Detect which cell encompasses the target text, then output its [X, Y] center coordinate. 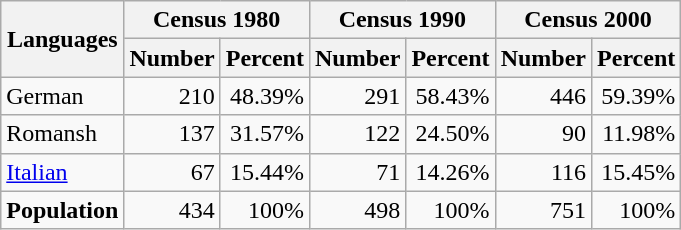
446 [543, 96]
434 [172, 210]
67 [172, 172]
59.39% [636, 96]
14.26% [450, 172]
122 [357, 134]
751 [543, 210]
Romansh [62, 134]
498 [357, 210]
48.39% [264, 96]
Census 1980 [217, 20]
Languages [62, 39]
24.50% [450, 134]
71 [357, 172]
58.43% [450, 96]
137 [172, 134]
Population [62, 210]
Census 1990 [402, 20]
116 [543, 172]
German [62, 96]
31.57% [264, 134]
11.98% [636, 134]
Census 2000 [588, 20]
Italian [62, 172]
291 [357, 96]
15.45% [636, 172]
15.44% [264, 172]
90 [543, 134]
210 [172, 96]
